Return [X, Y] of the center of cell containing provided text 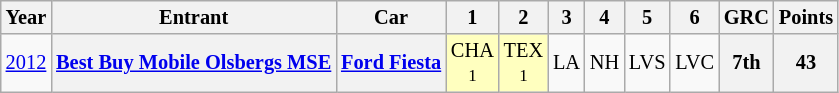
2 [524, 17]
LVS [647, 63]
CHA1 [472, 63]
7th [746, 63]
4 [604, 17]
LVC [694, 63]
Best Buy Mobile Olsbergs MSE [194, 63]
Ford Fiesta [391, 63]
2012 [26, 63]
NH [604, 63]
GRC [746, 17]
Car [391, 17]
6 [694, 17]
Year [26, 17]
43 [806, 63]
1 [472, 17]
Points [806, 17]
Entrant [194, 17]
TEX1 [524, 63]
LA [566, 63]
5 [647, 17]
3 [566, 17]
